Identify which cell holds the provided text, then report its [X, Y] central coordinate. 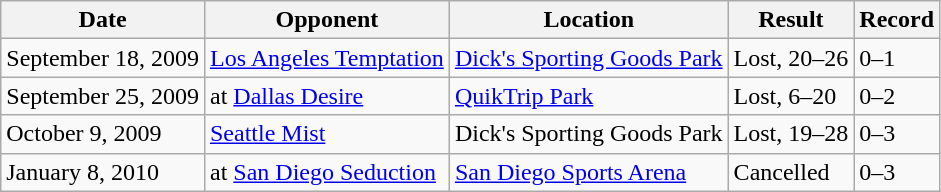
Seattle Mist [326, 134]
September 18, 2009 [103, 58]
Date [103, 20]
Cancelled [791, 172]
Result [791, 20]
Lost, 20–26 [791, 58]
Opponent [326, 20]
Location [588, 20]
Lost, 19–28 [791, 134]
Lost, 6–20 [791, 96]
at Dallas Desire [326, 96]
January 8, 2010 [103, 172]
October 9, 2009 [103, 134]
0–1 [897, 58]
QuikTrip Park [588, 96]
at San Diego Seduction [326, 172]
0–2 [897, 96]
Record [897, 20]
San Diego Sports Arena [588, 172]
Los Angeles Temptation [326, 58]
September 25, 2009 [103, 96]
